Find where the given text appears and provide that cell's center as (X, Y) coordinate. 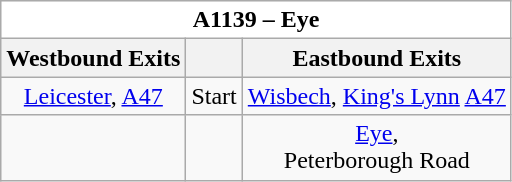
Leicester, A47 (94, 96)
A1139 – Eye (256, 20)
Westbound Exits (94, 58)
Wisbech, King's Lynn A47 (376, 96)
Eastbound Exits (376, 58)
Start (214, 96)
Eye,Peterborough Road (376, 148)
